Return the [x, y] coordinate for the center point of the cell that contains the specified text.  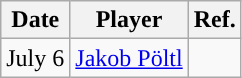
Ref. [214, 20]
Date [36, 20]
Player [129, 20]
July 6 [36, 58]
Jakob Pöltl [129, 58]
